Provide the (x, y) coordinate of the cell's center where the given text is located.  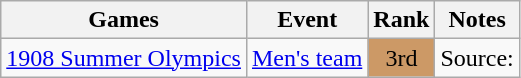
Men's team (306, 58)
3rd (402, 58)
Games (124, 20)
Notes (477, 20)
Rank (402, 20)
Source: (477, 58)
1908 Summer Olympics (124, 58)
Event (306, 20)
